Scan for the cell matching the given text and deliver its [x, y] coordinate at center. 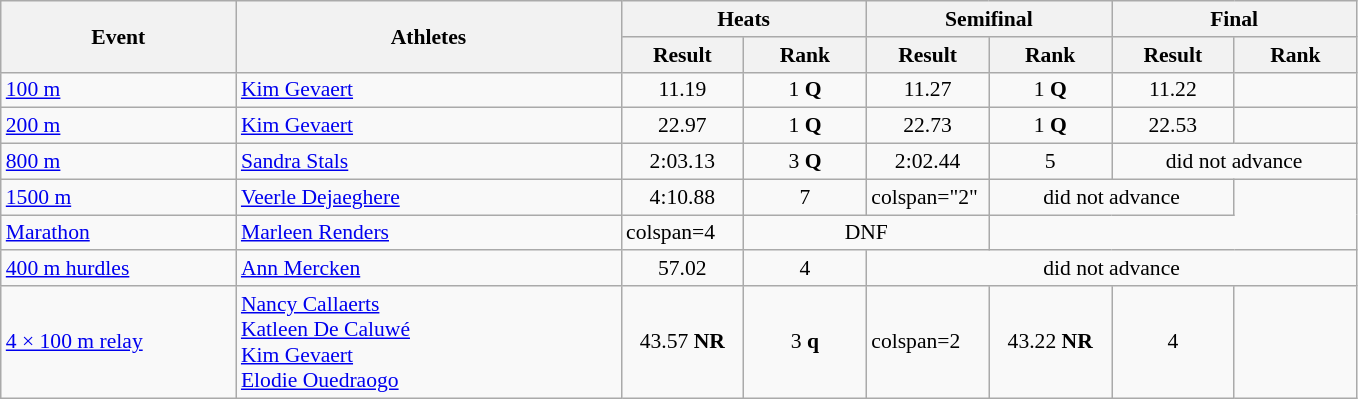
Veerle Dejaeghere [428, 197]
2:02.44 [928, 162]
43.57 NR [682, 342]
5 [1050, 162]
22.73 [928, 126]
colspan=2 [928, 342]
3 q [806, 342]
Marathon [118, 233]
Heats [744, 19]
4:10.88 [682, 197]
11.27 [928, 90]
11.19 [682, 90]
100 m [118, 90]
22.53 [1174, 126]
7 [806, 197]
Final [1234, 19]
Marleen Renders [428, 233]
1500 m [118, 197]
43.22 NR [1050, 342]
22.97 [682, 126]
57.02 [682, 269]
Event [118, 36]
200 m [118, 126]
Sandra Stals [428, 162]
2:03.13 [682, 162]
400 m hurdles [118, 269]
DNF [866, 233]
colspan=4 [682, 233]
3 Q [806, 162]
Athletes [428, 36]
4 × 100 m relay [118, 342]
Semifinal [988, 19]
11.22 [1174, 90]
Nancy CallaertsKatleen De Caluwé Kim GevaertElodie Ouedraogo [428, 342]
800 m [118, 162]
Ann Mercken [428, 269]
colspan="2" [928, 197]
